Provide the [X, Y] coordinate of the cell's center where the given text is located.  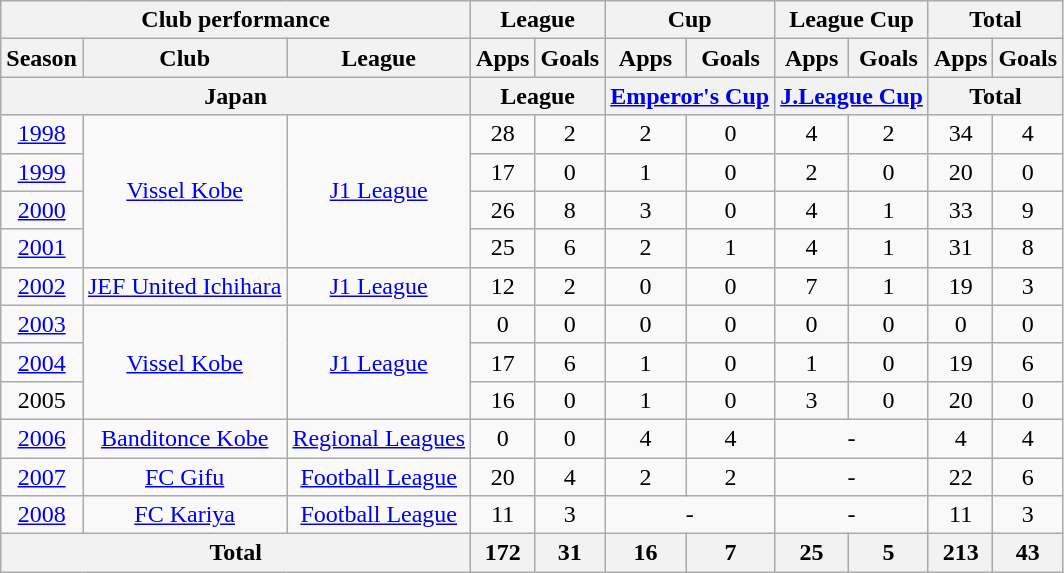
FC Kariya [184, 515]
FC Gifu [184, 477]
2004 [42, 362]
J.League Cup [852, 96]
28 [503, 134]
League Cup [852, 20]
12 [503, 286]
2005 [42, 400]
1999 [42, 172]
Club performance [236, 20]
1998 [42, 134]
Japan [236, 96]
33 [960, 210]
Club [184, 58]
Cup [690, 20]
Regional Leagues [379, 438]
2002 [42, 286]
172 [503, 553]
2000 [42, 210]
2006 [42, 438]
43 [1028, 553]
2001 [42, 248]
5 [888, 553]
Season [42, 58]
2008 [42, 515]
26 [503, 210]
Emperor's Cup [690, 96]
22 [960, 477]
9 [1028, 210]
2003 [42, 324]
213 [960, 553]
JEF United Ichihara [184, 286]
Banditonce Kobe [184, 438]
2007 [42, 477]
34 [960, 134]
